Identify which cell holds the provided text, then report its [X, Y] central coordinate. 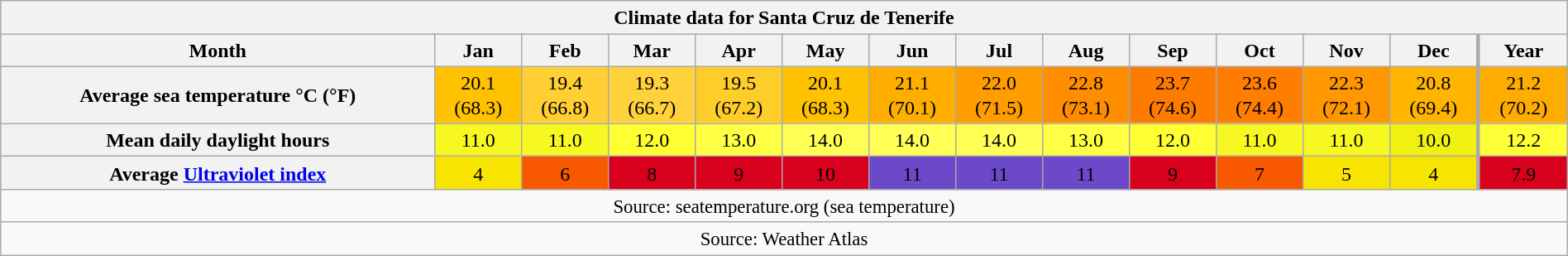
22.0(71.5) [999, 94]
20.8(69.4) [1434, 94]
Aug [1087, 51]
23.7(74.6) [1173, 94]
Mean daily daylight hours [218, 140]
May [825, 51]
Apr [739, 51]
10 [825, 173]
21.2(70.2) [1523, 94]
5 [1346, 173]
Jul [999, 51]
23.6(74.4) [1260, 94]
22.8(73.1) [1087, 94]
Mar [652, 51]
19.5(67.2) [739, 94]
8 [652, 173]
19.3(66.7) [652, 94]
Climate data for Santa Cruz de Tenerife [784, 17]
Month [218, 51]
12.2 [1523, 140]
6 [566, 173]
Jun [913, 51]
Feb [566, 51]
7 [1260, 173]
Nov [1346, 51]
Average sea temperature °C (°F) [218, 94]
Dec [1434, 51]
Source: seatemperature.org (sea temperature) [784, 205]
21.1(70.1) [913, 94]
7.9 [1523, 173]
19.4(66.8) [566, 94]
Average Ultraviolet index [218, 173]
10.0 [1434, 140]
Oct [1260, 51]
Jan [478, 51]
Sep [1173, 51]
Source: Weather Atlas [784, 239]
Year [1523, 51]
22.3(72.1) [1346, 94]
